Identify which cell holds the provided text, then report its [X, Y] central coordinate. 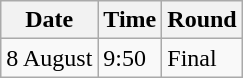
Round [202, 20]
Time [130, 20]
9:50 [130, 58]
Final [202, 58]
8 August [50, 58]
Date [50, 20]
